Return the [x, y] coordinate for the center point of the cell that contains the specified text.  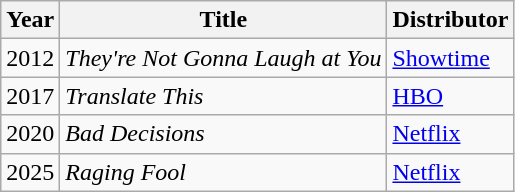
Year [30, 20]
HBO [450, 96]
2012 [30, 58]
Title [224, 20]
They're Not Gonna Laugh at You [224, 58]
2017 [30, 96]
Translate This [224, 96]
2025 [30, 172]
2020 [30, 134]
Raging Fool [224, 172]
Bad Decisions [224, 134]
Distributor [450, 20]
Showtime [450, 58]
